Detect which cell encompasses the target text, then output its [X, Y] center coordinate. 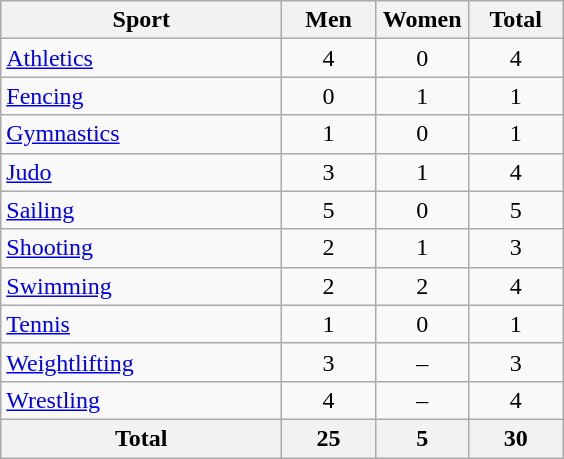
Men [329, 20]
Gymnastics [142, 134]
Tennis [142, 324]
Fencing [142, 96]
Women [422, 20]
Sport [142, 20]
Athletics [142, 58]
Weightlifting [142, 362]
Judo [142, 172]
30 [516, 438]
Swimming [142, 286]
Sailing [142, 210]
Wrestling [142, 400]
25 [329, 438]
Shooting [142, 248]
